Return (X, Y) of the center of cell containing provided text 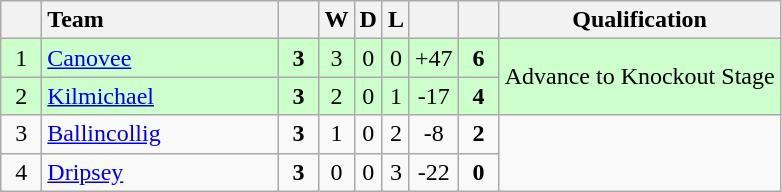
-8 (434, 134)
-22 (434, 172)
Ballincollig (160, 134)
Team (160, 20)
6 (478, 58)
Qualification (640, 20)
Kilmichael (160, 96)
Advance to Knockout Stage (640, 77)
D (368, 20)
Dripsey (160, 172)
Canovee (160, 58)
-17 (434, 96)
+47 (434, 58)
L (396, 20)
W (336, 20)
